Return the (x, y) coordinate for the center point of the cell that contains the specified text.  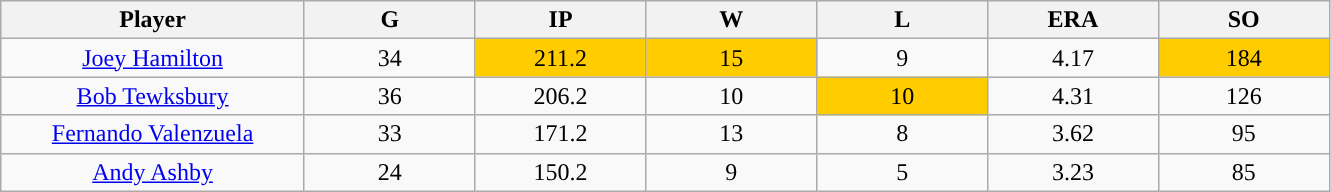
4.17 (1074, 58)
95 (1244, 134)
Player (153, 20)
8 (902, 134)
Andy Ashby (153, 172)
15 (732, 58)
36 (390, 96)
ERA (1074, 20)
G (390, 20)
211.2 (560, 58)
33 (390, 134)
171.2 (560, 134)
206.2 (560, 96)
126 (1244, 96)
85 (1244, 172)
Fernando Valenzuela (153, 134)
13 (732, 134)
4.31 (1074, 96)
W (732, 20)
34 (390, 58)
150.2 (560, 172)
L (902, 20)
IP (560, 20)
3.62 (1074, 134)
5 (902, 172)
24 (390, 172)
SO (1244, 20)
Joey Hamilton (153, 58)
184 (1244, 58)
3.23 (1074, 172)
Bob Tewksbury (153, 96)
